From the cell containing the given text, extract its center point as [x, y] coordinate. 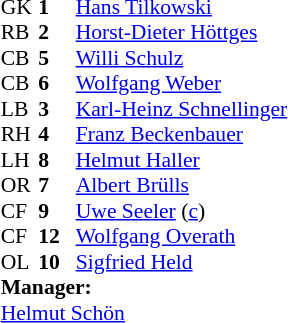
3 [57, 109]
12 [57, 237]
7 [57, 185]
Franz Beckenbauer [182, 135]
Wolfgang Overath [182, 237]
8 [57, 160]
Wolfgang Weber [182, 83]
2 [57, 33]
LB [20, 109]
RH [20, 135]
Horst-Dieter Höttges [182, 33]
Uwe Seeler (c) [182, 211]
Karl-Heinz Schnellinger [182, 109]
Manager: [144, 287]
4 [57, 135]
9 [57, 211]
OR [20, 185]
Sigfried Held [182, 262]
RB [20, 33]
5 [57, 58]
10 [57, 262]
Albert Brülls [182, 185]
Helmut Haller [182, 160]
OL [20, 262]
6 [57, 83]
LH [20, 160]
Willi Schulz [182, 58]
